Find where the given text appears and provide that cell's center as (X, Y) coordinate. 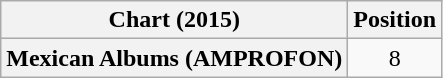
Position (395, 20)
Chart (2015) (174, 20)
8 (395, 58)
Mexican Albums (AMPROFON) (174, 58)
